Determine the [X, Y] coordinate at the center of the cell enclosing the given text.  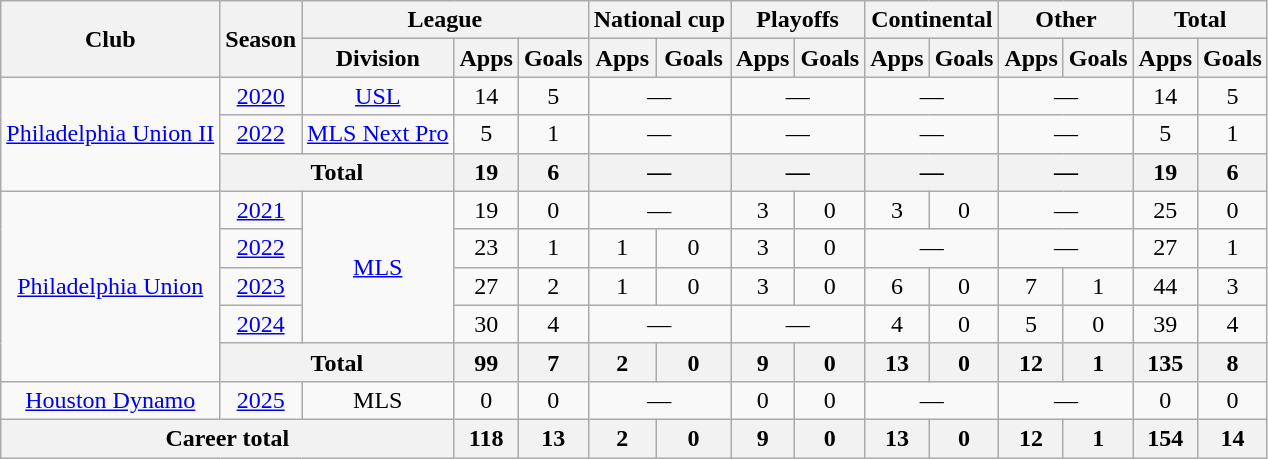
League [446, 20]
2024 [261, 324]
Philadelphia Union [110, 286]
2021 [261, 210]
23 [486, 248]
Playoffs [798, 20]
Club [110, 39]
Career total [228, 438]
Division [378, 58]
154 [1165, 438]
Philadelphia Union II [110, 134]
2025 [261, 400]
Other [1066, 20]
25 [1165, 210]
Continental [932, 20]
Houston Dynamo [110, 400]
National cup [659, 20]
39 [1165, 324]
Season [261, 39]
USL [378, 96]
2023 [261, 286]
30 [486, 324]
2020 [261, 96]
8 [1233, 362]
99 [486, 362]
MLS Next Pro [378, 134]
118 [486, 438]
44 [1165, 286]
135 [1165, 362]
